Determine the (x, y) coordinate at the center of the cell enclosing the given text.  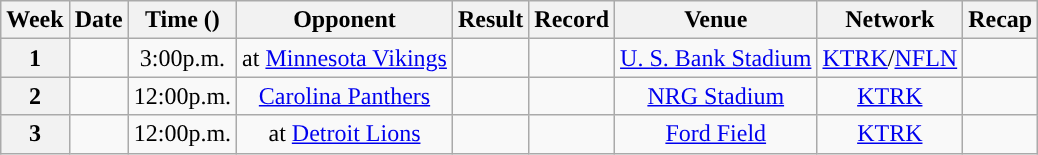
NRG Stadium (716, 96)
3 (35, 134)
Venue (716, 20)
at Detroit Lions (345, 134)
Ford Field (716, 134)
Recap (1000, 20)
U. S. Bank Stadium (716, 58)
Week (35, 20)
Result (490, 20)
1 (35, 58)
Time () (182, 20)
Record (572, 20)
Network (890, 20)
at Minnesota Vikings (345, 58)
Opponent (345, 20)
Carolina Panthers (345, 96)
Date (98, 20)
3:00p.m. (182, 58)
KTRK/NFLN (890, 58)
2 (35, 96)
